Provide the (X, Y) coordinate of the cell's center where the given text is located.  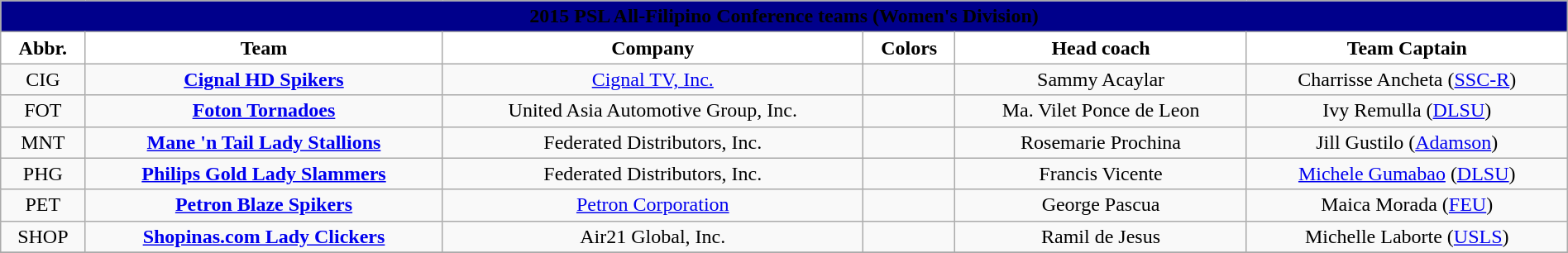
Ma. Vilet Ponce de Leon (1101, 111)
SHOP (43, 236)
PET (43, 205)
George Pascua (1101, 205)
Foton Tornadoes (264, 111)
CIG (43, 79)
United Asia Automotive Group, Inc. (653, 111)
Francis Vicente (1101, 174)
Jill Gustilo (Adamson) (1407, 142)
Ramil de Jesus (1101, 236)
Team Captain (1407, 48)
Colors (908, 48)
Maica Morada (FEU) (1407, 205)
Charrisse Ancheta (SSC-R) (1407, 79)
PHG (43, 174)
Shopinas.com Lady Clickers (264, 236)
Abbr. (43, 48)
Petron Corporation (653, 205)
Cignal TV, Inc. (653, 79)
Michelle Laborte (USLS) (1407, 236)
MNT (43, 142)
FOT (43, 111)
Head coach (1101, 48)
Philips Gold Lady Slammers (264, 174)
Team (264, 48)
Mane 'n Tail Lady Stallions (264, 142)
Petron Blaze Spikers (264, 205)
Ivy Remulla (DLSU) (1407, 111)
Cignal HD Spikers (264, 79)
Air21 Global, Inc. (653, 236)
Sammy Acaylar (1101, 79)
Rosemarie Prochina (1101, 142)
Michele Gumabao (DLSU) (1407, 174)
Company (653, 48)
2015 PSL All-Filipino Conference teams (Women's Division) (784, 17)
